For the text-containing cell, return its midpoint in (x, y) coordinate format. 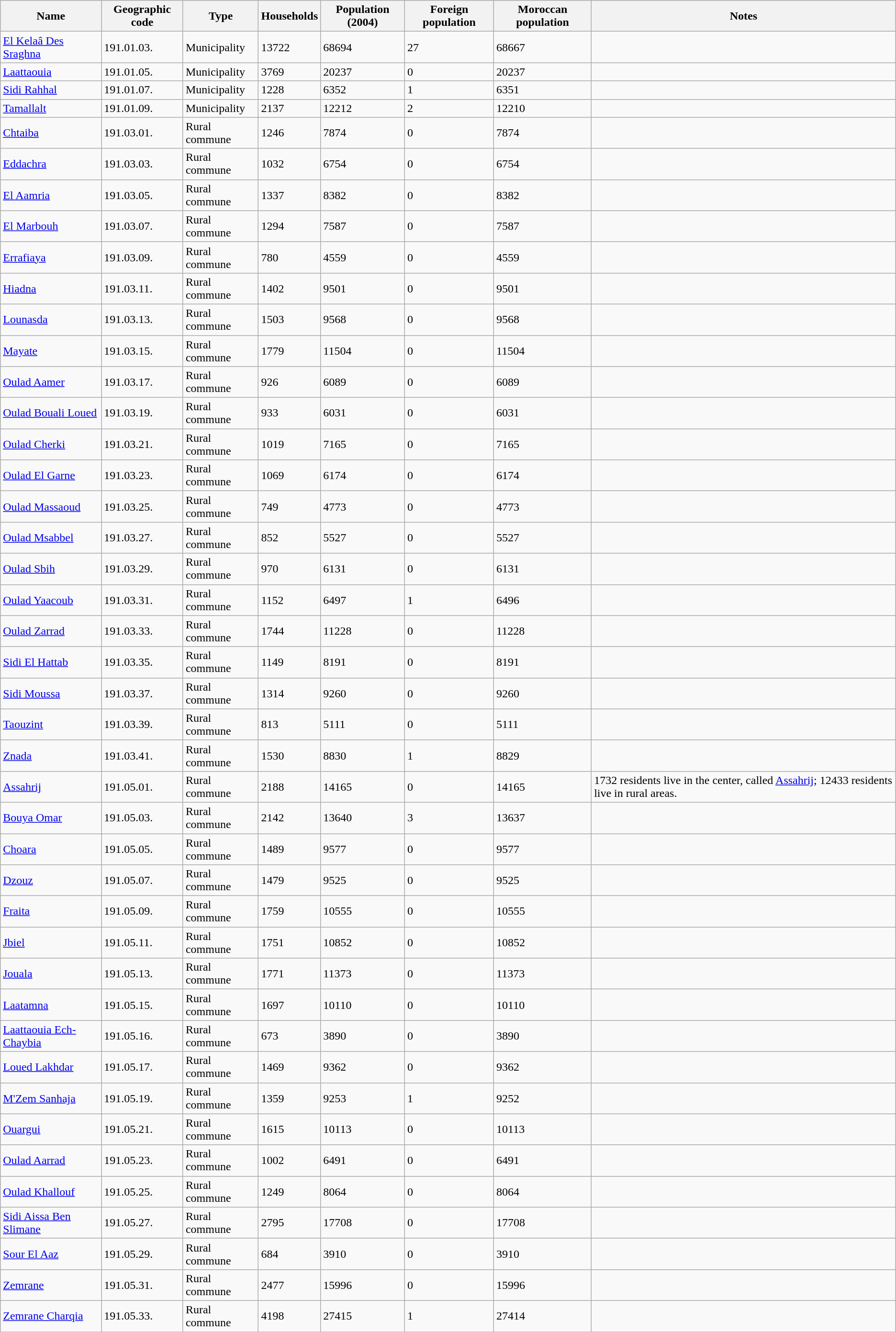
Geographic code (143, 16)
27415 (363, 1316)
Mayate (51, 350)
6496 (543, 600)
Oulad Bouali Loued (51, 414)
191.05.23. (143, 1160)
191.05.27. (143, 1222)
1294 (290, 226)
191.01.09. (143, 108)
1069 (290, 476)
Taouzint (51, 725)
191.05.01. (143, 787)
1359 (290, 1098)
191.05.21. (143, 1130)
Jbiel (51, 943)
9252 (543, 1098)
3 (449, 817)
Zemrane (51, 1285)
191.03.25. (143, 506)
191.03.15. (143, 350)
1530 (290, 755)
1152 (290, 600)
Laattaouia Ech-Chaybia (51, 1036)
Jouala (51, 974)
1489 (290, 849)
2477 (290, 1285)
Laattaouia (51, 72)
Zemrane Charqia (51, 1316)
926 (290, 382)
191.03.41. (143, 755)
Sidi Moussa (51, 693)
852 (290, 538)
191.03.39. (143, 725)
Hiadna (51, 288)
1732 residents live in the center, called Assahrij; 12433 residents live in rural areas. (744, 787)
1002 (290, 1160)
Oulad Msabbel (51, 538)
1503 (290, 320)
1771 (290, 974)
Oulad Massaoud (51, 506)
191.05.17. (143, 1067)
191.05.07. (143, 881)
Moroccan population (543, 16)
4198 (290, 1316)
191.05.25. (143, 1192)
191.03.19. (143, 414)
13640 (363, 817)
13722 (290, 47)
2137 (290, 108)
191.05.13. (143, 974)
Foreign population (449, 16)
2 (449, 108)
Assahrij (51, 787)
1019 (290, 444)
6351 (543, 90)
Oulad Zarrad (51, 631)
Errafiaya (51, 257)
1402 (290, 288)
1779 (290, 350)
Ouargui (51, 1130)
6497 (363, 600)
1249 (290, 1192)
68694 (363, 47)
2142 (290, 817)
Dzouz (51, 881)
Oulad Aamer (51, 382)
Sidi El Hattab (51, 662)
780 (290, 257)
Chtaiba (51, 133)
191.01.07. (143, 90)
Lounasda (51, 320)
191.03.13. (143, 320)
1751 (290, 943)
Oulad El Garne (51, 476)
12212 (363, 108)
191.01.05. (143, 72)
749 (290, 506)
191.03.33. (143, 631)
9253 (363, 1098)
1759 (290, 911)
191.03.35. (143, 662)
El Kelaâ Des Sraghna (51, 47)
191.05.31. (143, 1285)
Oulad Yaacoub (51, 600)
6352 (363, 90)
Sour El Aaz (51, 1254)
Households (290, 16)
1032 (290, 164)
M'Zem Sanhaja (51, 1098)
Type (221, 16)
Oulad Sbih (51, 569)
191.03.11. (143, 288)
191.03.23. (143, 476)
673 (290, 1036)
Sidi Rahhal (51, 90)
1314 (290, 693)
Population (2004) (363, 16)
191.05.05. (143, 849)
191.03.27. (143, 538)
Eddachra (51, 164)
813 (290, 725)
191.05.16. (143, 1036)
191.03.01. (143, 133)
1337 (290, 195)
Oulad Khallouf (51, 1192)
684 (290, 1254)
191.01.03. (143, 47)
1479 (290, 881)
191.03.03. (143, 164)
191.05.03. (143, 817)
191.03.21. (143, 444)
191.05.33. (143, 1316)
Choara (51, 849)
191.03.07. (143, 226)
2795 (290, 1222)
933 (290, 414)
191.03.09. (143, 257)
8830 (363, 755)
Name (51, 16)
Oulad Aarrad (51, 1160)
191.03.37. (143, 693)
68667 (543, 47)
970 (290, 569)
13637 (543, 817)
El Marbouh (51, 226)
27 (449, 47)
Notes (744, 16)
191.05.29. (143, 1254)
191.05.15. (143, 1005)
191.03.31. (143, 600)
191.03.05. (143, 195)
3769 (290, 72)
1149 (290, 662)
191.03.29. (143, 569)
Loued Lakhdar (51, 1067)
El Aamria (51, 195)
Sidi Aissa Ben Slimane (51, 1222)
1744 (290, 631)
191.03.17. (143, 382)
1697 (290, 1005)
Fraita (51, 911)
1228 (290, 90)
191.05.09. (143, 911)
12210 (543, 108)
191.05.11. (143, 943)
2188 (290, 787)
1469 (290, 1067)
191.05.19. (143, 1098)
1246 (290, 133)
Laatamna (51, 1005)
Znada (51, 755)
Tamallalt (51, 108)
1615 (290, 1130)
27414 (543, 1316)
8829 (543, 755)
Oulad Cherki (51, 444)
Bouya Omar (51, 817)
